From the cell containing the given text, extract its center point as (x, y) coordinate. 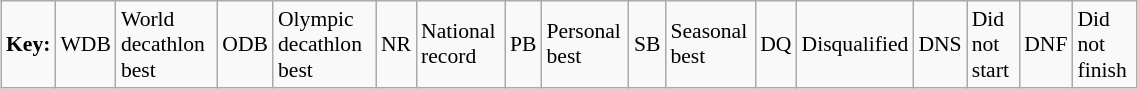
SB (648, 44)
DNS (940, 44)
Olympic decathlon best (324, 44)
Key: (28, 44)
Seasonal best (710, 44)
Did not start (993, 44)
ODB (245, 44)
WDB (85, 44)
NR (396, 44)
World decathlon best (166, 44)
PB (524, 44)
DQ (776, 44)
National record (460, 44)
Disqualified (856, 44)
DNF (1046, 44)
Personal best (584, 44)
Did not finish (1104, 44)
